Locate the cell with the specified text and output its (X, Y) center coordinate. 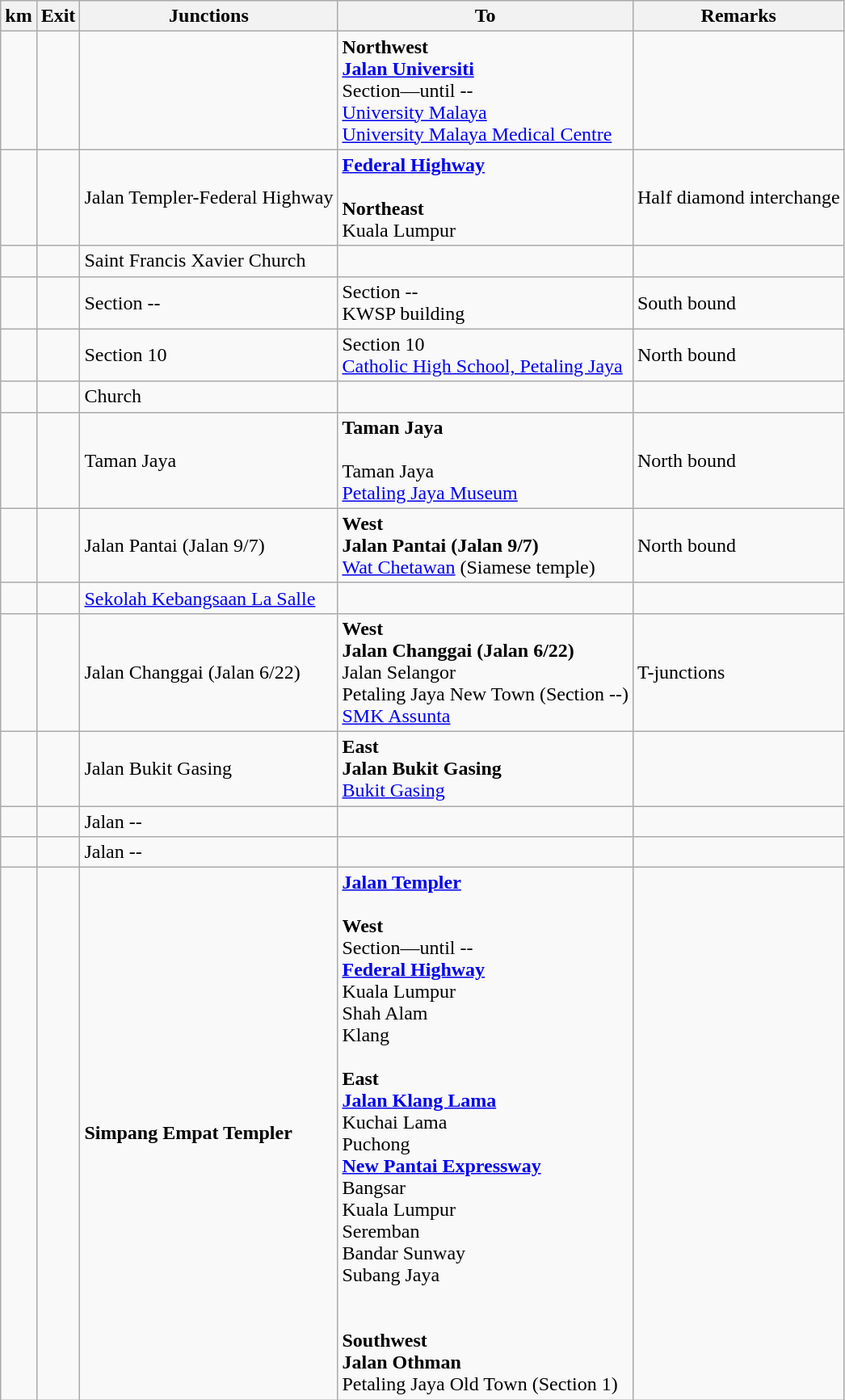
NorthwestJalan UniversitiSection—until --University MalayaUniversity Malaya Medical Centre (486, 90)
Section 10 (208, 355)
Taman JayaTaman JayaPetaling Jaya Museum (486, 460)
Jalan Pantai (Jalan 9/7) (208, 545)
Saint Francis Xavier Church (208, 261)
To (486, 16)
South bound (738, 302)
Federal HighwayNortheastKuala Lumpur (486, 197)
Half diamond interchange (738, 197)
Jalan Bukit Gasing (208, 768)
Remarks (738, 16)
Jalan Changgai (Jalan 6/22) (208, 672)
EastJalan Bukit GasingBukit Gasing (486, 768)
Junctions (208, 16)
Sekolah Kebangsaan La Salle (208, 598)
Section --KWSP building (486, 302)
Exit (58, 16)
Section -- (208, 302)
Taman Jaya (208, 460)
Church (208, 397)
WestJalan Pantai (Jalan 9/7)Wat Chetawan (Siamese temple) (486, 545)
km (19, 16)
Jalan Templer-Federal Highway (208, 197)
Section 10Catholic High School, Petaling Jaya (486, 355)
T-junctions (738, 672)
Simpang Empat Templer (208, 1134)
WestJalan Changgai (Jalan 6/22)Jalan SelangorPetaling Jaya New Town (Section --)SMK Assunta (486, 672)
